From the cell containing the given text, extract its center point as [x, y] coordinate. 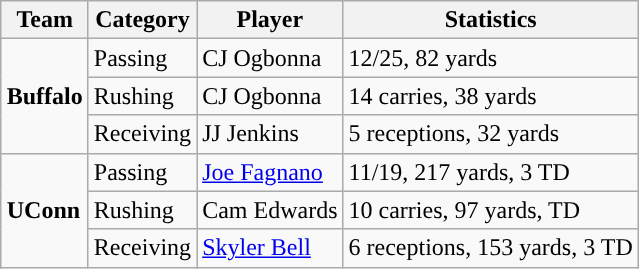
Joe Fagnano [270, 172]
Cam Edwards [270, 210]
11/19, 217 yards, 3 TD [490, 172]
5 receptions, 32 yards [490, 134]
Team [44, 20]
Buffalo [44, 96]
Statistics [490, 20]
UConn [44, 210]
12/25, 82 yards [490, 58]
Category [142, 20]
Player [270, 20]
10 carries, 97 yards, TD [490, 210]
JJ Jenkins [270, 134]
14 carries, 38 yards [490, 96]
Skyler Bell [270, 248]
6 receptions, 153 yards, 3 TD [490, 248]
